Identify which cell holds the provided text, then report its (x, y) central coordinate. 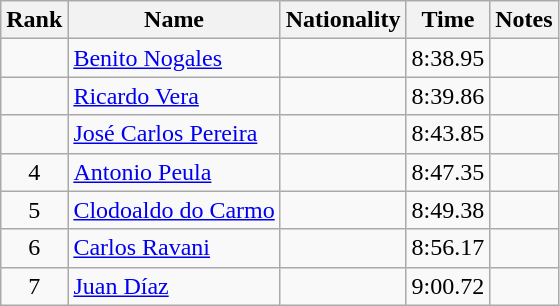
8:39.86 (448, 96)
8:47.35 (448, 172)
Carlos Ravani (174, 248)
Antonio Peula (174, 172)
4 (34, 172)
8:38.95 (448, 58)
5 (34, 210)
Benito Nogales (174, 58)
8:49.38 (448, 210)
Clodoaldo do Carmo (174, 210)
9:00.72 (448, 286)
Ricardo Vera (174, 96)
Juan Díaz (174, 286)
8:43.85 (448, 134)
Nationality (343, 20)
Name (174, 20)
Notes (524, 20)
José Carlos Pereira (174, 134)
Time (448, 20)
Rank (34, 20)
7 (34, 286)
6 (34, 248)
8:56.17 (448, 248)
